Provide the [x, y] coordinate of the cell's center where the given text is located.  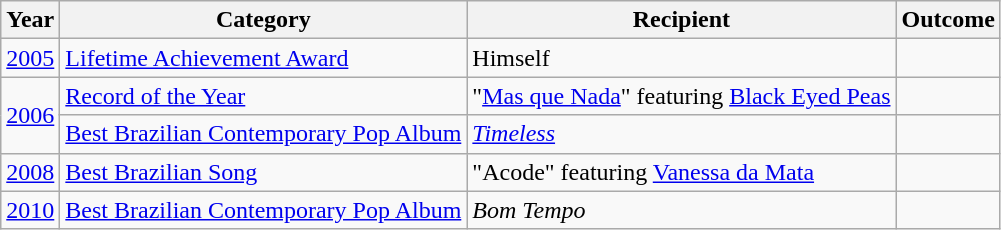
2005 [30, 58]
Himself [682, 58]
"Acode" featuring Vanessa da Mata [682, 172]
Lifetime Achievement Award [264, 58]
2006 [30, 115]
Outcome [948, 20]
Year [30, 20]
2010 [30, 210]
Category [264, 20]
Bom Tempo [682, 210]
Recipient [682, 20]
Timeless [682, 134]
Best Brazilian Song [264, 172]
"Mas que Nada" featuring Black Eyed Peas [682, 96]
Record of the Year [264, 96]
2008 [30, 172]
